Pinpoint the cell where the given text exists, returning its (x, y) midpoint coordinate. 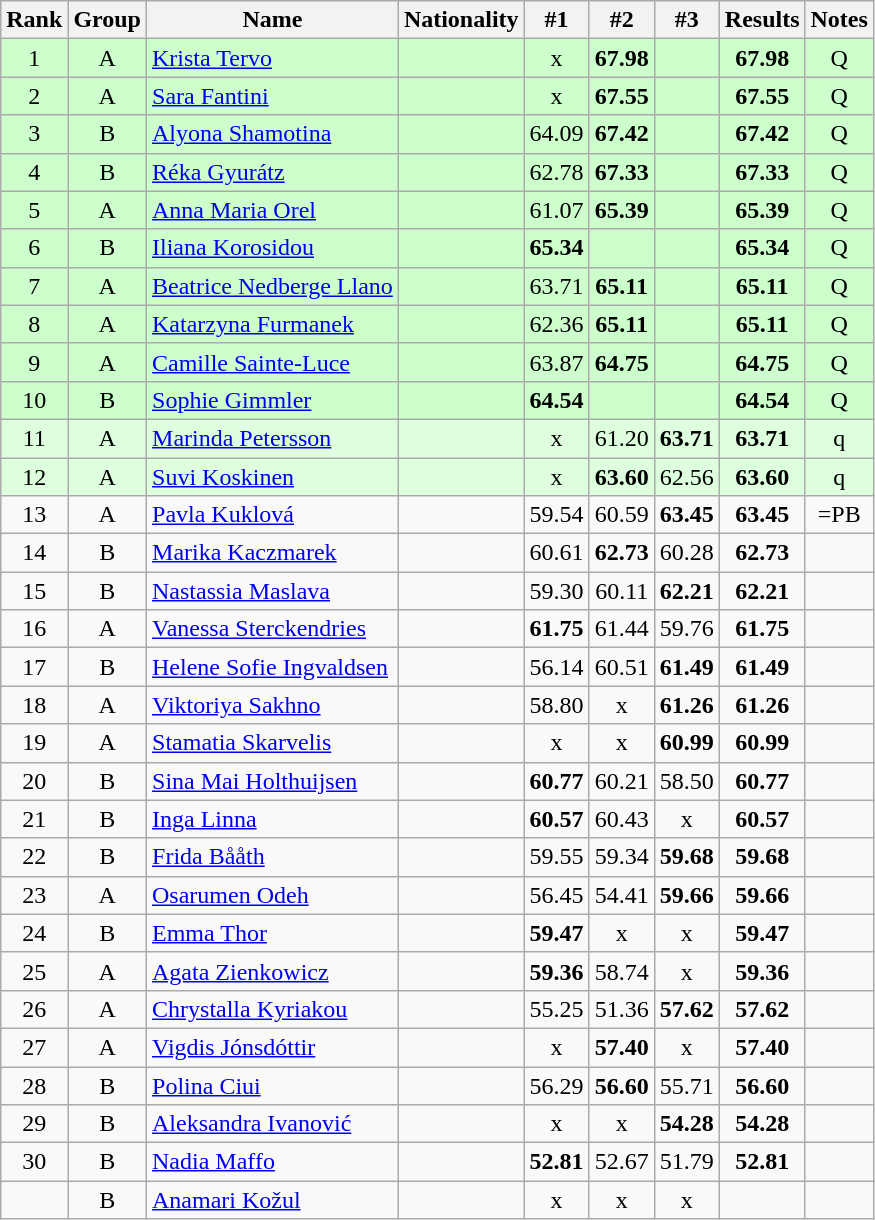
Sara Fantini (273, 96)
20 (34, 781)
59.55 (556, 857)
Osarumen Odeh (273, 895)
Marika Kaczmarek (273, 553)
Suvi Koskinen (273, 477)
Chrystalla Kyriakou (273, 1009)
Beatrice Nedberge Llano (273, 286)
62.36 (556, 324)
22 (34, 857)
61.07 (556, 210)
Alyona Shamotina (273, 134)
Sophie Gimmler (273, 400)
58.80 (556, 705)
60.59 (622, 515)
62.78 (556, 172)
10 (34, 400)
Marinda Petersson (273, 438)
Group (108, 20)
19 (34, 743)
Vanessa Sterckendries (273, 629)
55.71 (686, 1085)
=PB (839, 515)
#2 (622, 20)
Results (762, 20)
12 (34, 477)
62.56 (686, 477)
51.79 (686, 1162)
Inga Linna (273, 819)
55.25 (556, 1009)
21 (34, 819)
7 (34, 286)
11 (34, 438)
8 (34, 324)
60.61 (556, 553)
56.29 (556, 1085)
16 (34, 629)
Stamatia Skarvelis (273, 743)
59.34 (622, 857)
Anna Maria Orel (273, 210)
13 (34, 515)
18 (34, 705)
61.20 (622, 438)
25 (34, 971)
Katarzyna Furmanek (273, 324)
Vigdis Jónsdóttir (273, 1047)
56.45 (556, 895)
60.43 (622, 819)
15 (34, 591)
9 (34, 362)
4 (34, 172)
60.21 (622, 781)
17 (34, 667)
59.54 (556, 515)
Anamari Kožul (273, 1200)
Emma Thor (273, 933)
60.11 (622, 591)
Viktoriya Sakhno (273, 705)
Name (273, 20)
52.67 (622, 1162)
#1 (556, 20)
29 (34, 1124)
27 (34, 1047)
60.51 (622, 667)
6 (34, 248)
Camille Sainte-Luce (273, 362)
Polina Ciui (273, 1085)
54.41 (622, 895)
51.36 (622, 1009)
Notes (839, 20)
24 (34, 933)
59.30 (556, 591)
Frida Bååth (273, 857)
5 (34, 210)
Nationality (461, 20)
Agata Zienkowicz (273, 971)
Nadia Maffo (273, 1162)
Nastassia Maslava (273, 591)
#3 (686, 20)
28 (34, 1085)
3 (34, 134)
56.14 (556, 667)
23 (34, 895)
58.50 (686, 781)
1 (34, 58)
26 (34, 1009)
Rank (34, 20)
64.09 (556, 134)
14 (34, 553)
30 (34, 1162)
Krista Tervo (273, 58)
58.74 (622, 971)
Pavla Kuklová (273, 515)
2 (34, 96)
61.44 (622, 629)
Iliana Korosidou (273, 248)
Aleksandra Ivanović (273, 1124)
59.76 (686, 629)
Sina Mai Holthuijsen (273, 781)
63.87 (556, 362)
Réka Gyurátz (273, 172)
60.28 (686, 553)
Helene Sofie Ingvaldsen (273, 667)
